Detect which cell encompasses the target text, then output its (x, y) center coordinate. 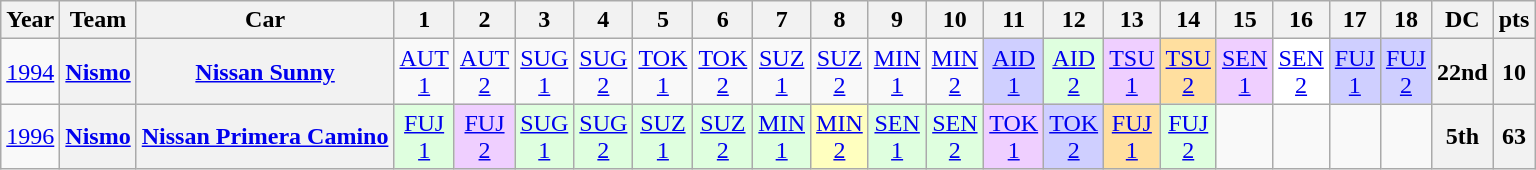
DC (1462, 20)
15 (1244, 20)
16 (1301, 20)
4 (604, 20)
22nd (1462, 72)
5 (663, 20)
6 (723, 20)
7 (782, 20)
5th (1462, 136)
13 (1132, 20)
1996 (30, 136)
TSU1 (1132, 72)
1994 (30, 72)
Nissan Primera Camino (265, 136)
63 (1514, 136)
AID2 (1074, 72)
17 (1354, 20)
8 (840, 20)
Car (265, 20)
9 (897, 20)
18 (1406, 20)
12 (1074, 20)
Team (98, 20)
pts (1514, 20)
3 (544, 20)
TSU2 (1188, 72)
AUT2 (484, 72)
2 (484, 20)
14 (1188, 20)
11 (1014, 20)
Nissan Sunny (265, 72)
Year (30, 20)
AUT1 (424, 72)
AID1 (1014, 72)
1 (424, 20)
